Capture the cell that displays the provided text and extract its [X, Y] central coordinate. 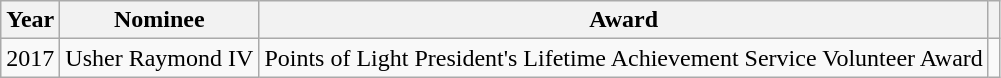
Year [30, 20]
Points of Light President's Lifetime Achievement Service Volunteer Award [624, 58]
2017 [30, 58]
Nominee [160, 20]
Usher Raymond IV [160, 58]
Award [624, 20]
